Pinpoint the cell where the given text exists, returning its [x, y] midpoint coordinate. 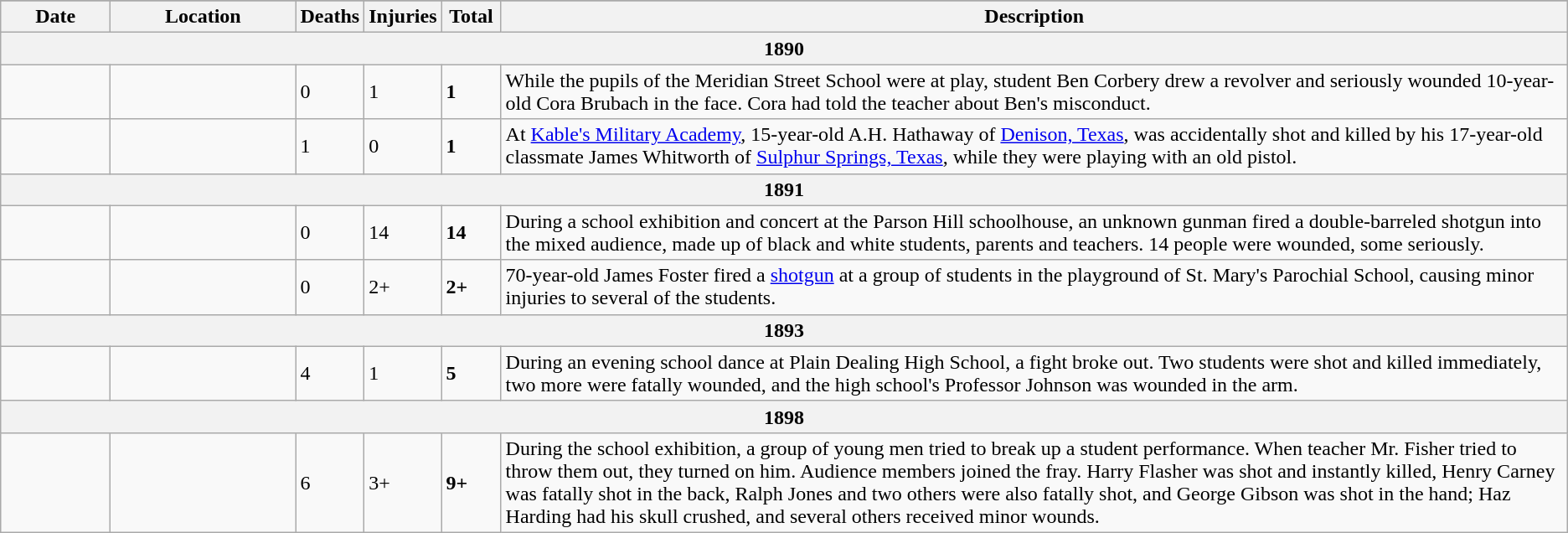
1890 [784, 49]
Total [471, 17]
1893 [784, 330]
9+ [471, 483]
Injuries [403, 17]
Date [55, 17]
Deaths [330, 17]
Description [1034, 17]
4 [330, 374]
3+ [403, 483]
6 [330, 483]
1898 [784, 417]
1891 [784, 189]
5 [471, 374]
Location [203, 17]
